Locate the cell with the specified text and output its (X, Y) center coordinate. 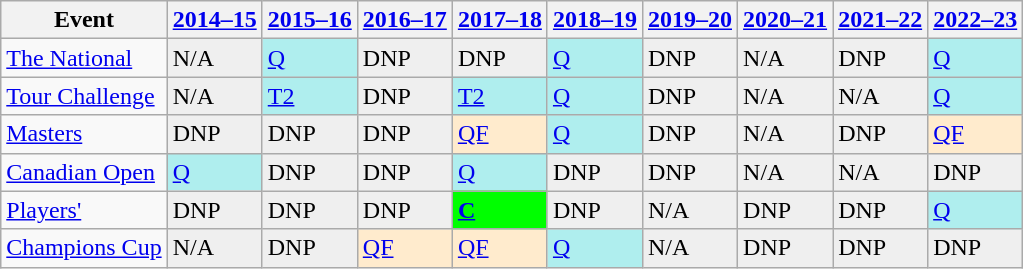
Canadian Open (84, 172)
2021–22 (880, 20)
The National (84, 58)
Masters (84, 134)
2015–16 (310, 20)
2014–15 (214, 20)
C (500, 210)
Champions Cup (84, 248)
2016–17 (404, 20)
2020–21 (786, 20)
2019–20 (690, 20)
2017–18 (500, 20)
2022–23 (976, 20)
Players' (84, 210)
2018–19 (594, 20)
Event (84, 20)
Tour Challenge (84, 96)
